Find where the given text appears and provide that cell's center as (x, y) coordinate. 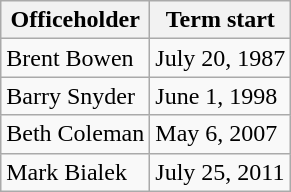
Beth Coleman (76, 134)
Officeholder (76, 20)
May 6, 2007 (220, 134)
July 20, 1987 (220, 58)
Barry Snyder (76, 96)
Brent Bowen (76, 58)
July 25, 2011 (220, 172)
June 1, 1998 (220, 96)
Term start (220, 20)
Mark Bialek (76, 172)
